Capture the cell that displays the provided text and extract its (X, Y) central coordinate. 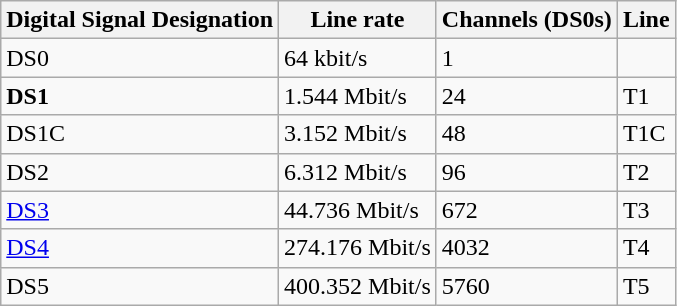
4032 (526, 248)
DS2 (140, 172)
96 (526, 172)
1 (526, 58)
1.544 Mbit/s (358, 96)
672 (526, 210)
DS1 (140, 96)
Line (646, 20)
24 (526, 96)
T3 (646, 210)
T4 (646, 248)
48 (526, 134)
44.736 Mbit/s (358, 210)
Line rate (358, 20)
DS1C (140, 134)
Digital Signal Designation (140, 20)
T1C (646, 134)
DS4 (140, 248)
3.152 Mbit/s (358, 134)
6.312 Mbit/s (358, 172)
274.176 Mbit/s (358, 248)
Channels (DS0s) (526, 20)
5760 (526, 286)
T5 (646, 286)
DS0 (140, 58)
DS5 (140, 286)
64 kbit/s (358, 58)
T2 (646, 172)
400.352 Mbit/s (358, 286)
DS3 (140, 210)
T1 (646, 96)
